For the text-containing cell, return its midpoint in [x, y] coordinate format. 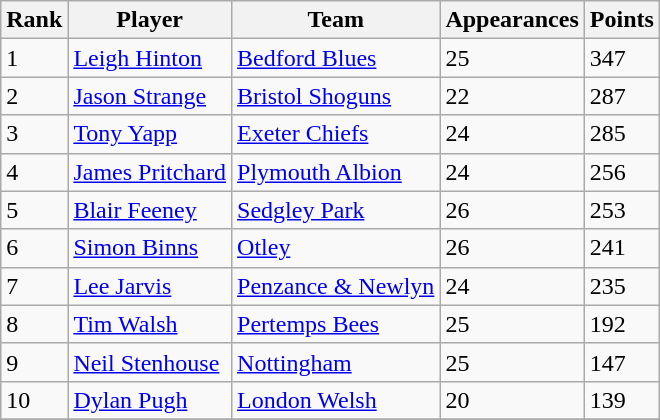
20 [512, 400]
Blair Feeney [150, 210]
147 [622, 362]
5 [34, 210]
139 [622, 400]
James Pritchard [150, 172]
253 [622, 210]
Lee Jarvis [150, 286]
285 [622, 134]
Plymouth Albion [336, 172]
9 [34, 362]
241 [622, 248]
Otley [336, 248]
Exeter Chiefs [336, 134]
8 [34, 324]
192 [622, 324]
Sedgley Park [336, 210]
7 [34, 286]
Neil Stenhouse [150, 362]
235 [622, 286]
Penzance & Newlyn [336, 286]
22 [512, 96]
10 [34, 400]
Dylan Pugh [150, 400]
Tony Yapp [150, 134]
Rank [34, 20]
4 [34, 172]
Jason Strange [150, 96]
Bristol Shoguns [336, 96]
6 [34, 248]
London Welsh [336, 400]
Points [622, 20]
Nottingham [336, 362]
287 [622, 96]
347 [622, 58]
Bedford Blues [336, 58]
Leigh Hinton [150, 58]
Team [336, 20]
1 [34, 58]
Tim Walsh [150, 324]
256 [622, 172]
Pertemps Bees [336, 324]
3 [34, 134]
Simon Binns [150, 248]
Player [150, 20]
Appearances [512, 20]
2 [34, 96]
